Output the (X, Y) coordinate of the center of the cell containing the given text.  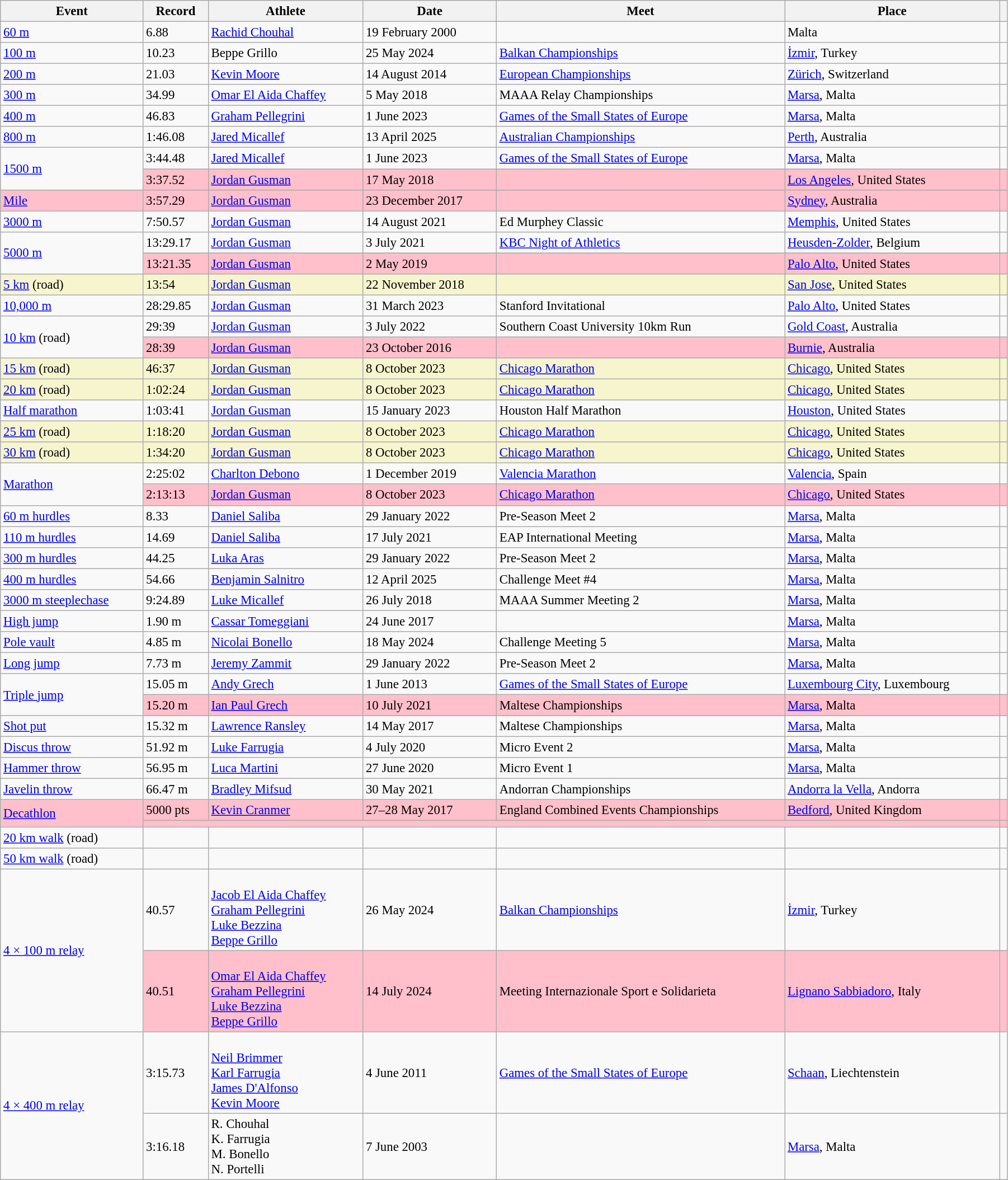
Half marathon (72, 411)
4 × 400 m relay (72, 1106)
25 km (road) (72, 432)
Zürich, Switzerland (892, 74)
Ed Murphey Classic (640, 222)
Lignano Sabbiadoro, Italy (892, 991)
14 July 2024 (430, 991)
Decathlon (72, 814)
Micro Event 1 (640, 768)
54.66 (176, 579)
Houston, United States (892, 411)
13:21.35 (176, 264)
17 May 2018 (430, 180)
Triple jump (72, 695)
Luka Aras (285, 558)
Charlton Debono (285, 474)
23 October 2016 (430, 347)
14 May 2017 (430, 726)
Challenge Meet #4 (640, 579)
Kevin Moore (285, 74)
Australian Championships (640, 137)
Graham Pellegrini (285, 116)
1:02:24 (176, 390)
Gold Coast, Australia (892, 327)
13:54 (176, 285)
1500 m (72, 169)
5000 m (72, 253)
10 July 2021 (430, 706)
Jeremy Zammit (285, 663)
17 July 2021 (430, 537)
14.69 (176, 537)
Athlete (285, 11)
15 km (road) (72, 369)
Andorra la Vella, Andorra (892, 789)
28:39 (176, 347)
30 May 2021 (430, 789)
50 km walk (road) (72, 858)
Javelin throw (72, 789)
27 June 2020 (430, 768)
Benjamin Salnitro (285, 579)
31 March 2023 (430, 305)
EAP International Meeting (640, 537)
110 m hurdles (72, 537)
Meet (640, 11)
Sydney, Australia (892, 200)
51.92 m (176, 748)
Pole vault (72, 642)
Southern Coast University 10km Run (640, 327)
Rachid Chouhal (285, 32)
5 km (road) (72, 285)
3:15.73 (176, 1073)
1.90 m (176, 621)
40.51 (176, 991)
34.99 (176, 95)
Valencia, Spain (892, 474)
R. ChouhalK. FarrugiaM. BonelloN. Portelli (285, 1147)
10 km (road) (72, 337)
Omar El Aida Chaffey (285, 95)
3000 m steeplechase (72, 600)
MAAA Summer Meeting 2 (640, 600)
200 m (72, 74)
Stanford Invitational (640, 305)
4.85 m (176, 642)
28:29.85 (176, 305)
14 August 2014 (430, 74)
300 m (72, 95)
3:44.48 (176, 158)
5000 pts (176, 811)
Shot put (72, 726)
56.95 m (176, 768)
2:25:02 (176, 474)
3:37.52 (176, 180)
Kevin Cranmer (285, 811)
Jacob El Aida ChaffeyGraham PellegriniLuke BezzinaBeppe Grillo (285, 910)
1:03:41 (176, 411)
18 May 2024 (430, 642)
10.23 (176, 53)
Place (892, 11)
Discus throw (72, 748)
1 December 2019 (430, 474)
1:46.08 (176, 137)
Perth, Australia (892, 137)
MAAA Relay Championships (640, 95)
1 June 2013 (430, 684)
15 January 2023 (430, 411)
9:24.89 (176, 600)
Beppe Grillo (285, 53)
Ian Paul Grech (285, 706)
2:13:13 (176, 495)
Houston Half Marathon (640, 411)
23 December 2017 (430, 200)
Omar El Aida ChaffeyGraham PellegriniLuke BezzinaBeppe Grillo (285, 991)
4 × 100 m relay (72, 950)
66.47 m (176, 789)
Micro Event 2 (640, 748)
Cassar Tomeggiani (285, 621)
Event (72, 11)
3000 m (72, 222)
Challenge Meeting 5 (640, 642)
60 m hurdles (72, 516)
4 July 2020 (430, 748)
Marathon (72, 485)
6.88 (176, 32)
Memphis, United States (892, 222)
Bedford, United Kingdom (892, 811)
High jump (72, 621)
13 April 2025 (430, 137)
Long jump (72, 663)
400 m (72, 116)
Luke Micallef (285, 600)
100 m (72, 53)
10,000 m (72, 305)
Meeting Internazionale Sport e Solidarieta (640, 991)
3:16.18 (176, 1147)
2 May 2019 (430, 264)
England Combined Events Championships (640, 811)
7:50.57 (176, 222)
4 June 2011 (430, 1073)
Bradley Mifsud (285, 789)
Nicolai Bonello (285, 642)
46.83 (176, 116)
8.33 (176, 516)
1:34:20 (176, 453)
22 November 2018 (430, 285)
44.25 (176, 558)
Valencia Marathon (640, 474)
7.73 m (176, 663)
300 m hurdles (72, 558)
Heusden-Zolder, Belgium (892, 242)
1:18:20 (176, 432)
26 May 2024 (430, 910)
San Jose, United States (892, 285)
Luxembourg City, Luxembourg (892, 684)
3 July 2022 (430, 327)
Schaan, Liechtenstein (892, 1073)
15.05 m (176, 684)
Hammer throw (72, 768)
60 m (72, 32)
7 June 2003 (430, 1147)
European Championships (640, 74)
5 May 2018 (430, 95)
Andorran Championships (640, 789)
27–28 May 2017 (430, 811)
Date (430, 11)
Neil BrimmerKarl FarrugiaJames D'AlfonsoKevin Moore (285, 1073)
21.03 (176, 74)
Malta (892, 32)
400 m hurdles (72, 579)
19 February 2000 (430, 32)
20 km (road) (72, 390)
3 July 2021 (430, 242)
Andy Grech (285, 684)
Lawrence Ransley (285, 726)
15.20 m (176, 706)
15.32 m (176, 726)
Record (176, 11)
800 m (72, 137)
20 km walk (road) (72, 838)
3:57.29 (176, 200)
30 km (road) (72, 453)
Luca Martini (285, 768)
14 August 2021 (430, 222)
Luke Farrugia (285, 748)
40.57 (176, 910)
24 June 2017 (430, 621)
46:37 (176, 369)
KBC Night of Athletics (640, 242)
Burnie, Australia (892, 347)
Los Angeles, United States (892, 180)
26 July 2018 (430, 600)
25 May 2024 (430, 53)
12 April 2025 (430, 579)
29:39 (176, 327)
13:29.17 (176, 242)
Mile (72, 200)
